Search for the cell housing the specified text and yield its (X, Y) center coordinate. 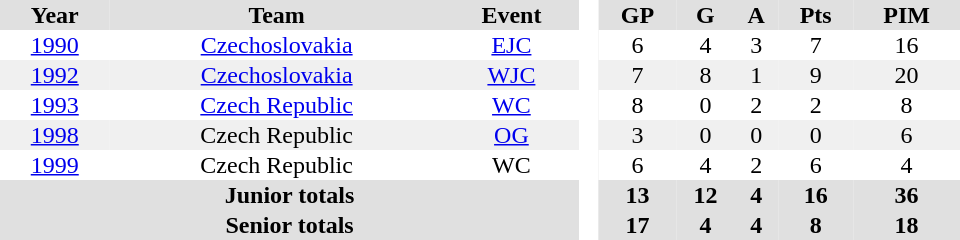
Junior totals (290, 195)
1990 (55, 45)
EJC (512, 45)
Pts (816, 15)
13 (637, 195)
Year (55, 15)
A (756, 15)
GP (637, 15)
PIM (906, 15)
18 (906, 225)
WJC (512, 75)
9 (816, 75)
1993 (55, 105)
1992 (55, 75)
36 (906, 195)
Team (277, 15)
1998 (55, 135)
OG (512, 135)
20 (906, 75)
12 (705, 195)
G (705, 15)
Senior totals (290, 225)
1999 (55, 165)
1 (756, 75)
Event (512, 15)
17 (637, 225)
